Return the (X, Y) coordinate for the center point of the cell that contains the specified text.  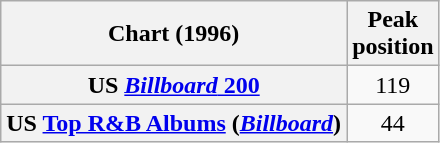
119 (393, 85)
44 (393, 123)
Chart (1996) (174, 34)
US Top R&B Albums (Billboard) (174, 123)
Peak position (393, 34)
US Billboard 200 (174, 85)
